Pinpoint the cell where the given text exists, returning its [X, Y] midpoint coordinate. 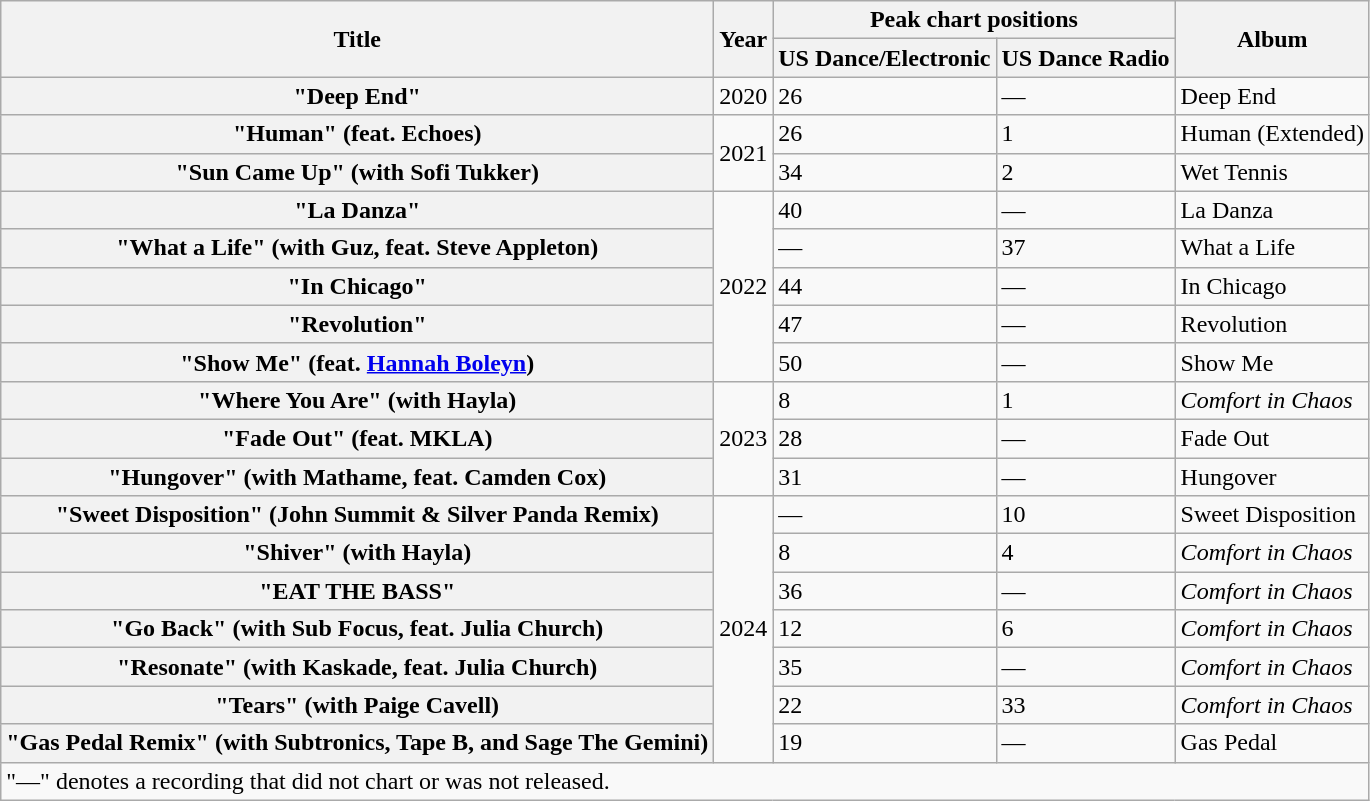
34 [884, 172]
"La Danza" [358, 210]
Peak chart positions [974, 20]
Fade Out [1272, 438]
In Chicago [1272, 286]
2023 [744, 438]
La Danza [1272, 210]
2020 [744, 96]
4 [1086, 553]
36 [884, 591]
12 [884, 629]
"Where You Are" (with Hayla) [358, 400]
40 [884, 210]
6 [1086, 629]
"Sweet Disposition" (John Summit & Silver Panda Remix) [358, 515]
Wet Tennis [1272, 172]
35 [884, 667]
22 [884, 705]
28 [884, 438]
"Go Back" (with Sub Focus, feat. Julia Church) [358, 629]
"Deep End" [358, 96]
"Revolution" [358, 324]
Gas Pedal [1272, 743]
Hungover [1272, 477]
What a Life [1272, 248]
50 [884, 362]
Show Me [1272, 362]
Title [358, 39]
"Sun Came Up" (with Sofi Tukker) [358, 172]
US Dance Radio [1086, 58]
Sweet Disposition [1272, 515]
2022 [744, 286]
"EAT THE BASS" [358, 591]
31 [884, 477]
US Dance/Electronic [884, 58]
Year [744, 39]
33 [1086, 705]
"Show Me" (feat. Hannah Boleyn) [358, 362]
"Human" (feat. Echoes) [358, 134]
2 [1086, 172]
37 [1086, 248]
19 [884, 743]
44 [884, 286]
2021 [744, 153]
"Fade Out" (feat. MKLA) [358, 438]
Revolution [1272, 324]
"—" denotes a recording that did not chart or was not released. [686, 781]
"Hungover" (with Mathame, feat. Camden Cox) [358, 477]
"In Chicago" [358, 286]
Album [1272, 39]
Deep End [1272, 96]
47 [884, 324]
"Gas Pedal Remix" (with Subtronics, Tape B, and Sage The Gemini) [358, 743]
"Shiver" (with Hayla) [358, 553]
"What a Life" (with Guz, feat. Steve Appleton) [358, 248]
"Tears" (with Paige Cavell) [358, 705]
2024 [744, 629]
"Resonate" (with Kaskade, feat. Julia Church) [358, 667]
10 [1086, 515]
Human (Extended) [1272, 134]
